Extract the (X, Y) coordinate from the center of the cell holding the provided text.  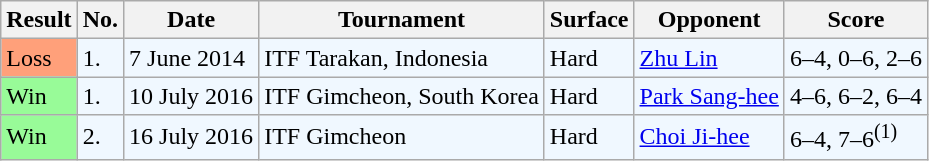
Loss (39, 58)
4–6, 6–2, 6–4 (856, 96)
6–4, 0–6, 2–6 (856, 58)
Score (856, 20)
Date (192, 20)
Park Sang-hee (709, 96)
No. (100, 20)
ITF Gimcheon, South Korea (402, 96)
Choi Ji-hee (709, 138)
6–4, 7–6(1) (856, 138)
ITF Gimcheon (402, 138)
Result (39, 20)
Surface (589, 20)
10 July 2016 (192, 96)
Opponent (709, 20)
2. (100, 138)
Tournament (402, 20)
ITF Tarakan, Indonesia (402, 58)
16 July 2016 (192, 138)
7 June 2014 (192, 58)
Zhu Lin (709, 58)
